Identify which cell holds the provided text, then report its (x, y) central coordinate. 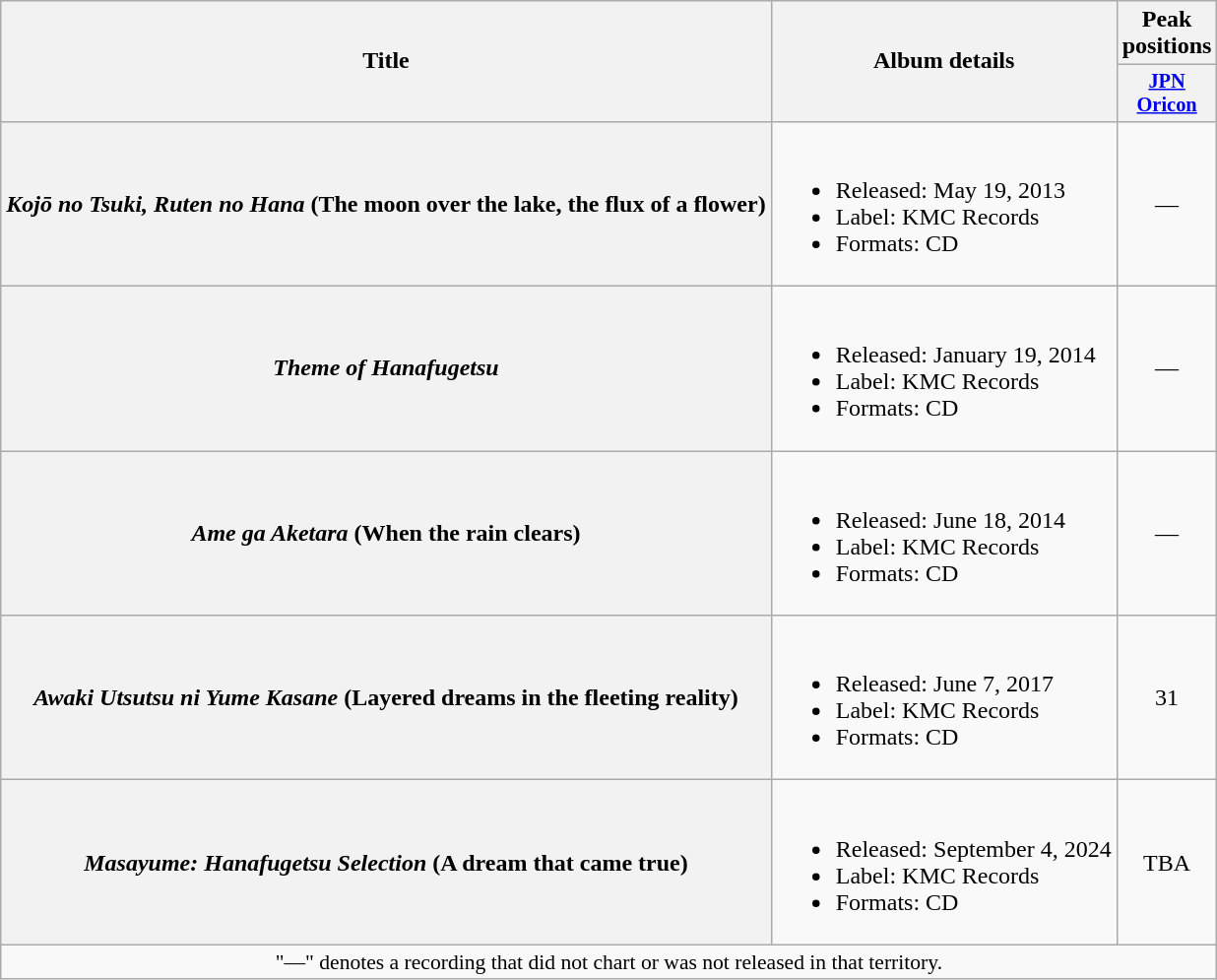
TBA (1167, 863)
Peak positions (1167, 33)
Kojō no Tsuki, Ruten no Hana (The moon over the lake, the flux of a flower) (386, 203)
Theme of Hanafugetsu (386, 368)
Released: May 19, 2013Label: KMC RecordsFormats: CD (943, 203)
JPNOricon (1167, 94)
"—" denotes a recording that did not chart or was not released in that territory. (608, 962)
Released: June 7, 2017Label: KMC RecordsFormats: CD (943, 697)
Awaki Utsutsu ni Yume Kasane (Layered dreams in the fleeting reality) (386, 697)
Released: January 19, 2014Label: KMC RecordsFormats: CD (943, 368)
Album details (943, 61)
Ame ga Aketara (When the rain clears) (386, 534)
Released: September 4, 2024Label: KMC RecordsFormats: CD (943, 863)
Title (386, 61)
Masayume: Hanafugetsu Selection (A dream that came true) (386, 863)
31 (1167, 697)
Released: June 18, 2014Label: KMC RecordsFormats: CD (943, 534)
